For the text-containing cell, return its midpoint in (x, y) coordinate format. 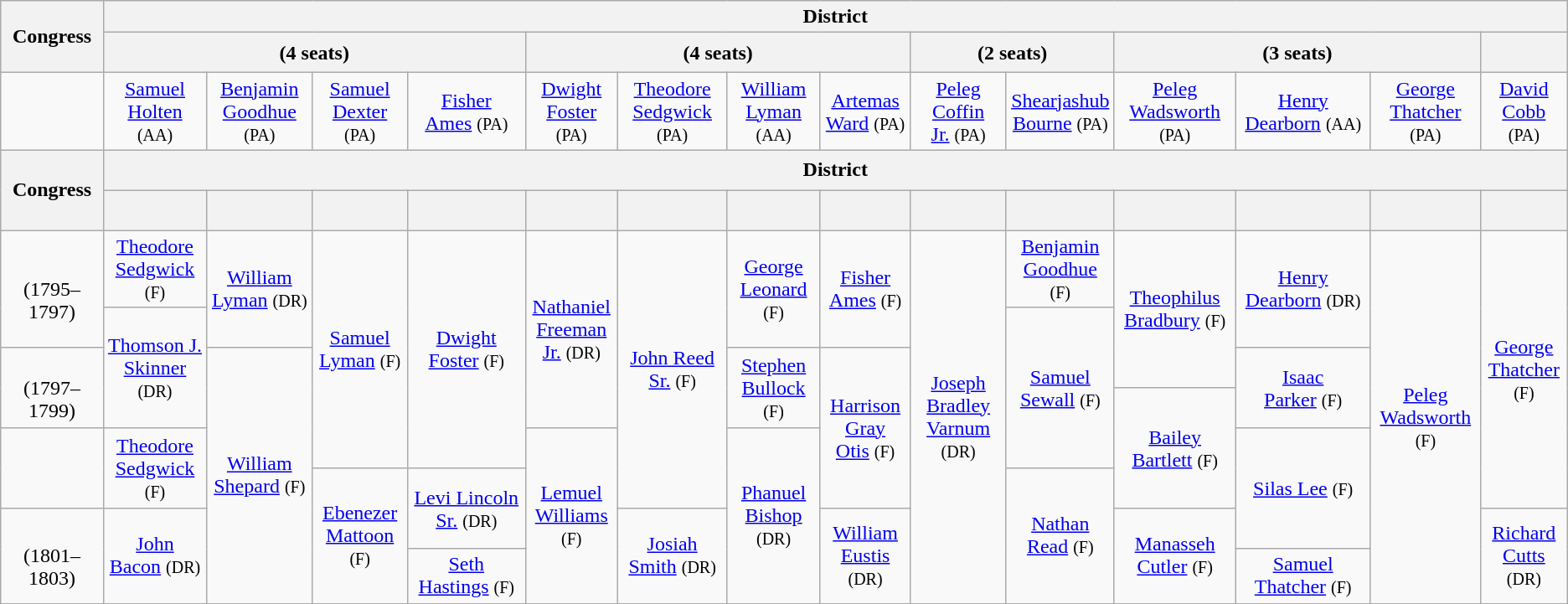
HarrisonGrayOtis (F) (865, 428)
DavidCobb (PA) (1524, 111)
GeorgeLeonard (F) (774, 289)
DwightFoster (F) (466, 349)
FisherAmes (F) (865, 289)
GeorgeThatcher(F) (1524, 369)
FisherAmes (PA) (466, 111)
John ReedSr. (F) (672, 369)
WilliamLyman (AA) (774, 111)
Levi LincolnSr. (DR) (466, 508)
ManassehCutler (F) (1174, 556)
BaileyBartlett (F) (1174, 448)
TheodoreSedgwick (PA) (672, 111)
JohnBacon (DR) (154, 556)
TheophilusBradbury (F) (1174, 309)
Silas Lee (F) (1303, 488)
(1797–1799) (52, 388)
DwightFoster (PA) (571, 111)
GeorgeThatcher (PA) (1426, 111)
IsaacParker (F) (1303, 388)
Seth Hastings (F) (466, 576)
RichardCutts (DR) (1524, 556)
PhanuelBishop(DR) (774, 516)
HenryDearborn (AA) (1303, 111)
PelegWadsworth (PA) (1174, 111)
Peleg CoffinJr. (PA) (958, 111)
NathanRead (F) (1060, 536)
HenryDearborn (DR) (1303, 289)
SamuelDexter (PA) (360, 111)
WilliamEustis (DR) (865, 556)
(1795–1797) (52, 289)
NathanielFreemanJr. (DR) (571, 329)
JosiahSmith (DR) (672, 556)
LemuelWilliams(F) (571, 516)
Samuel Thatcher (F) (1303, 576)
ShearjashubBourne (PA) (1060, 111)
(1801–1803) (52, 556)
SamuelLyman (F) (360, 349)
WilliamLyman (DR) (260, 289)
JosephBradleyVarnum (DR) (958, 417)
ArtemasWard (PA) (865, 111)
SamuelHolten (AA) (154, 111)
SamuelSewall (F) (1060, 388)
(3 seats) (1297, 53)
Thomson J.Skinner (DR) (154, 368)
BenjaminGoodhue (PA) (260, 111)
(2 seats) (1012, 53)
BenjaminGoodhue (F) (1060, 269)
StephenBullock (F) (774, 388)
PelegWadsworth(F) (1426, 417)
EbenezerMattoon (F) (360, 536)
WilliamShepard (F) (260, 476)
